Determine the [x, y] coordinate at the center of the cell enclosing the given text.  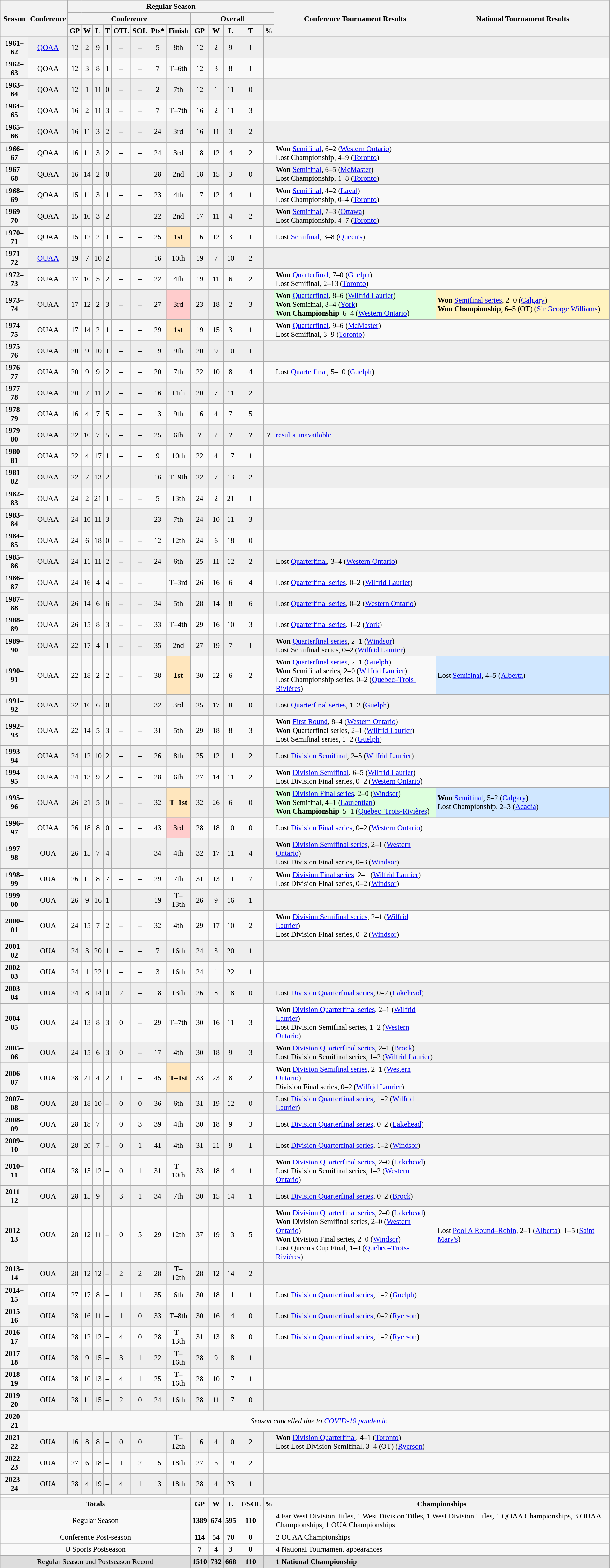
45 [158, 1078]
2015–16 [14, 1316]
1989–90 [14, 646]
Lost Division Quarterfinal series, 0–2 (Brock) [355, 1196]
T–10th [178, 1171]
Won Division Quarterfinal, 4–1 (Toronto)Lost Lost Division Semifinal, 3–4 (OT) (Ryerson) [355, 1442]
1988–89 [14, 625]
1990–91 [14, 676]
2000–01 [14, 925]
Lost Quarterfinal series, 1–2 (Guelph) [355, 706]
2001–02 [14, 950]
Totals [95, 1504]
Won Semifinal, 6–5 (McMaster)Lost Championship, 1–8 (Toronto) [355, 174]
Won Quarterfinal, 7–0 (Guelph)Lost Semifinal, 2–13 (Toronto) [355, 279]
Won Quarterfinal, 8–6 (Wilfrid Laurier)Won Semifinal, 8–4 (York)Won Championship, 6–4 (Western Ontario) [355, 305]
1971–72 [14, 258]
1994–95 [14, 777]
Won Semifinal, 4–2 (Laval)Lost Championship, 0–4 (Toronto) [355, 195]
2022–23 [14, 1463]
Championships [442, 1504]
Lost Quarterfinal series, 1–2 (York) [355, 625]
668 [230, 1562]
Won Division Final series, 2–0 (Windsor)Won Semifinal, 4–1 (Laurentian)Won Championship, 5–1 (Quebec–Trois-Rivières) [355, 803]
1984–85 [14, 540]
2023–24 [14, 1484]
1991–92 [14, 706]
1978–79 [14, 414]
Season cancelled due to COVID-19 pandemic [319, 1421]
1995–96 [14, 803]
Won Division Quarterfinal series, 2–1 (Wilfrid Laurier)Lost Division Semifinal series, 1–2 (Western Ontario) [355, 1023]
Lost Division Quarterfinal series, 1–2 (Guelph) [355, 1294]
T–4th [178, 625]
2021–22 [14, 1442]
2010–11 [14, 1171]
37 [200, 1235]
OTL [121, 31]
T–8th [178, 1316]
41 [158, 1145]
4 Far West Division Titles, 1 West Division Titles, 1 West Division Titles, 1 QOAA Championships, 3 OUAA Championships, 1 OUA Championships [442, 1520]
2004–05 [14, 1023]
1974–75 [14, 330]
2019–20 [14, 1400]
1998–99 [14, 879]
1963–64 [14, 90]
595 [230, 1520]
1979–80 [14, 435]
54 [216, 1537]
1967–68 [14, 174]
U Sports Postseason [95, 1549]
Regular Season and Postseason Record [95, 1562]
1969–70 [14, 216]
1983–84 [14, 519]
1968–69 [14, 195]
1976–77 [14, 372]
T–9th [178, 478]
Won Division Semifinal series, 2–1 (Wilfrid Laurier)Lost Division Final series, 0–2 (Windsor) [355, 925]
T–3rd [178, 582]
1986–87 [14, 582]
70 [230, 1537]
114 [200, 1537]
2014–15 [14, 1294]
1982–83 [14, 498]
Won Semifinal series, 2–0 (Calgary)Won Championship, 6–5 (OT) (Sir George Williams) [523, 305]
2009–10 [14, 1145]
1966–67 [14, 153]
Lost Division Quarterfinal series, 0–2 (Ryerson) [355, 1316]
1999–00 [14, 900]
1975–76 [14, 351]
2013–14 [14, 1274]
1962–63 [14, 68]
1 National Championship [442, 1562]
2006–07 [14, 1078]
Won First Round, 8–4 (Western Ontario)Won Quarterfinal series, 2–1 (Wilfrid Laurier)Lost Semifinal series, 1–2 (Guelph) [355, 731]
Won Division Final series, 2–1 (Wilfrid Laurier)Lost Division Final series, 0–2 (Windsor) [355, 879]
1964–65 [14, 111]
2012–13 [14, 1235]
SOL [140, 31]
732 [216, 1562]
Won Semifinal, 6–2 (Western Ontario)Lost Championship, 4–9 (Toronto) [355, 153]
Won Division Semifinal series, 2–1 (Western Ontario)Division Final series, 0–2 (Wilfrid Laurier) [355, 1078]
Lost Quarterfinal, 3–4 (Western Ontario) [355, 562]
Season [14, 19]
Lost Pool A Round–Robin, 2–1 (Alberta), 1–5 (Saint Mary's) [523, 1235]
Lost Division Quarterfinal series, 1–2 (Ryerson) [355, 1337]
Won Quarterfinal series, 2–1 (Guelph)Won Semifinal series, 2–0 (Wilfrid Laurier)Lost Championship series, 0–2 (Quebec–Trois-Rivières) [355, 676]
Overall [232, 19]
1973–74 [14, 305]
2016–17 [14, 1337]
1997–98 [14, 853]
Won Division Semifinal, 6–5 (Wilfrid Laurier)Lost Division Final series, 0–2 (Western Ontario) [355, 777]
Conference Tournament Results [355, 19]
Pts* [158, 31]
1980–81 [14, 456]
1970–71 [14, 237]
39 [158, 1124]
results unavailable [355, 435]
2 OUAA Championships [442, 1537]
Lost Quarterfinal series, 0–2 (Wilfrid Laurier) [355, 582]
Lost Division Quarterfinal series, 1–2 (Wilfrid Laurier) [355, 1104]
1965–66 [14, 132]
2008–09 [14, 1124]
Conference Post-season [95, 1537]
T–6th [178, 68]
2017–18 [14, 1358]
36 [158, 1104]
1510 [200, 1562]
674 [216, 1520]
2003–04 [14, 993]
2011–12 [14, 1196]
1977–78 [14, 393]
Won Division Quarterfinal series, 2–1 (Brock)Lost Division Semifinal series, 1–2 (Wilfrid Laurier) [355, 1053]
1996–97 [14, 828]
Lost Quarterfinal, 5–10 (Guelph) [355, 372]
43 [158, 828]
Lost Semifinal, 4–5 (Alberta) [523, 676]
1993–94 [14, 756]
1981–82 [14, 478]
Finish [178, 31]
Lost Quarterfinal series, 0–2 (Western Ontario) [355, 603]
Won Semifinal, 5–2 (Calgary)Lost Championship, 2–3 (Acadia) [523, 803]
Lost Semifinal, 3–8 (Queen's) [355, 237]
T/SOL [251, 1504]
38 [158, 676]
2018–19 [14, 1379]
Won Division Semifinal series, 2–1 (Western Ontario)Lost Division Final series, 0–3 (Windsor) [355, 853]
Lost Division Quarterfinal series, 1–2 (Windsor) [355, 1145]
1961–62 [14, 48]
1985–86 [14, 562]
Won Semifinal, 7–3 (Ottawa)Lost Championship, 4–7 (Toronto) [355, 216]
11th [178, 393]
1987–88 [14, 603]
2007–08 [14, 1104]
2005–06 [14, 1053]
2002–03 [14, 972]
1972–73 [14, 279]
National Tournament Results [523, 19]
Won Division Quarterfinal series, 2–0 (Lakehead)Lost Division Semifinal series, 1–2 (Western Ontario) [355, 1171]
Lost Division Semifinal, 2–5 (Wilfrid Laurier) [355, 756]
Lost Division Final series, 0–2 (Western Ontario) [355, 828]
2020–21 [14, 1421]
Won Quarterfinal, 9–6 (McMaster)Lost Semifinal, 3–9 (Toronto) [355, 330]
1992–93 [14, 731]
4 National Tournament appearances [442, 1549]
Won Quarterfinal series, 2–1 (Windsor)Lost Semifinal series, 0–2 (Wilfrid Laurier) [355, 646]
1389 [200, 1520]
